Scan for the cell matching the given text and deliver its [x, y] coordinate at center. 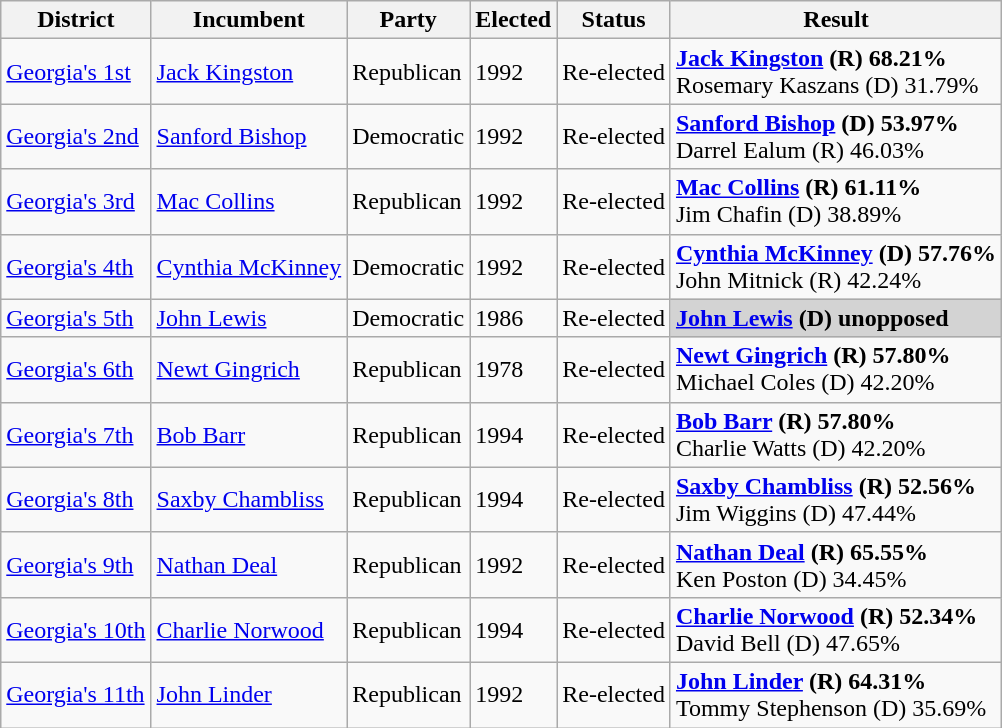
Saxby Chambliss (R) 52.56%Jim Wiggins (D) 47.44% [836, 500]
Newt Gingrich [249, 370]
Incumbent [249, 20]
Georgia's 6th [76, 370]
Jack Kingston (R) 68.21%Rosemary Kaszans (D) 31.79% [836, 72]
Georgia's 7th [76, 434]
District [76, 20]
Sanford Bishop [249, 136]
Charlie Norwood [249, 630]
Mac Collins [249, 202]
Cynthia McKinney [249, 266]
John Linder [249, 694]
Sanford Bishop (D) 53.97%Darrel Ealum (R) 46.03% [836, 136]
Elected [514, 20]
Georgia's 9th [76, 564]
Saxby Chambliss [249, 500]
Georgia's 4th [76, 266]
Party [408, 20]
Bob Barr [249, 434]
Newt Gingrich (R) 57.80%Michael Coles (D) 42.20% [836, 370]
1986 [514, 318]
Georgia's 8th [76, 500]
Georgia's 5th [76, 318]
Result [836, 20]
1978 [514, 370]
Georgia's 3rd [76, 202]
Mac Collins (R) 61.11%Jim Chafin (D) 38.89% [836, 202]
John Linder (R) 64.31%Tommy Stephenson (D) 35.69% [836, 694]
Georgia's 2nd [76, 136]
John Lewis [249, 318]
Nathan Deal (R) 65.55%Ken Poston (D) 34.45% [836, 564]
Charlie Norwood (R) 52.34%David Bell (D) 47.65% [836, 630]
Bob Barr (R) 57.80%Charlie Watts (D) 42.20% [836, 434]
Status [614, 20]
Georgia's 1st [76, 72]
Cynthia McKinney (D) 57.76%John Mitnick (R) 42.24% [836, 266]
Nathan Deal [249, 564]
Georgia's 11th [76, 694]
John Lewis (D) unopposed [836, 318]
Jack Kingston [249, 72]
Georgia's 10th [76, 630]
